Extract the (x, y) coordinate from the center of the cell holding the provided text.  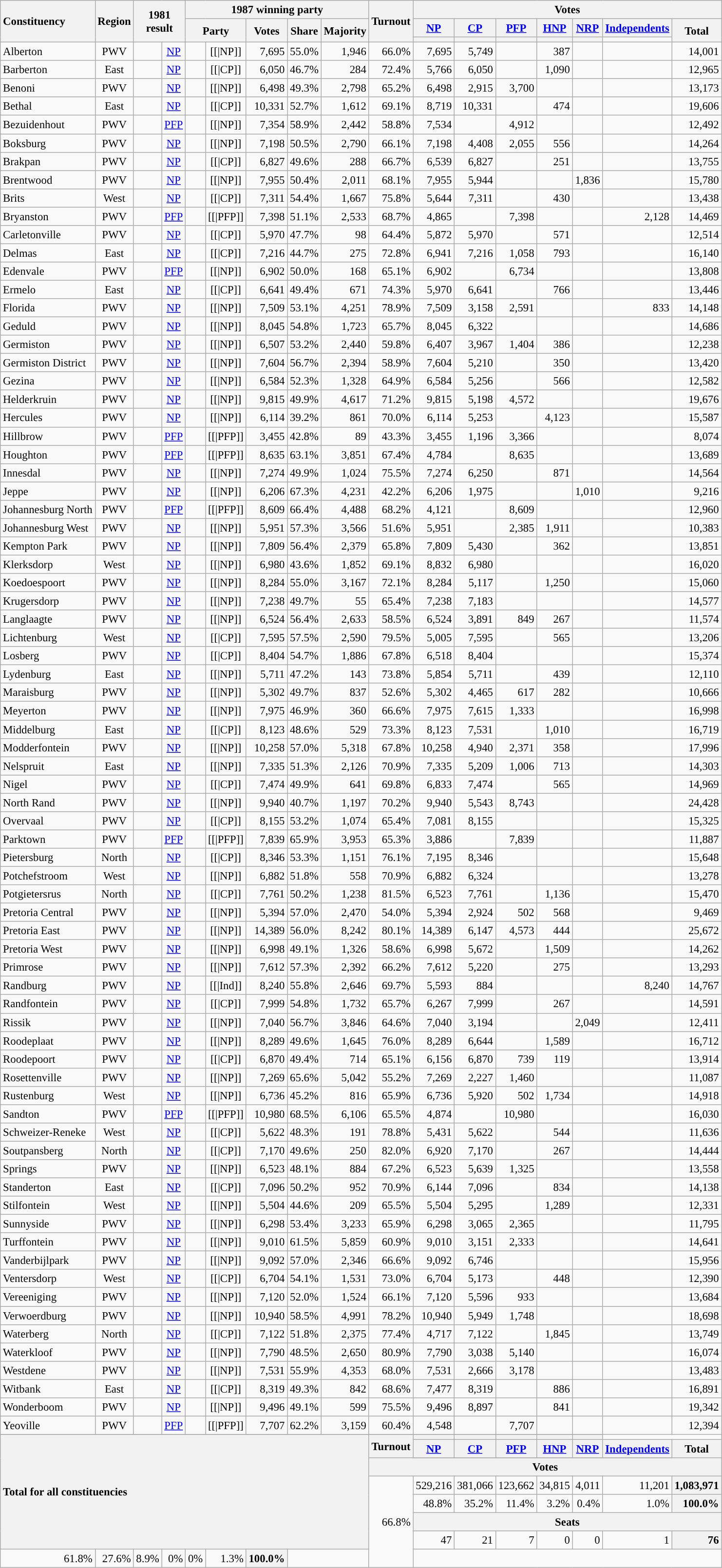
82.0% (391, 1150)
2,394 (345, 363)
1,136 (554, 894)
60.4% (391, 1425)
76.0% (391, 1041)
Region (114, 21)
79.5% (391, 638)
55.8% (304, 986)
952 (345, 1187)
16,030 (697, 1114)
Potchefstroom (48, 876)
3,366 (516, 436)
64.9% (391, 381)
360 (345, 711)
Primrose (48, 967)
2,011 (345, 180)
288 (345, 161)
Lichtenburg (48, 638)
529,216 (434, 1486)
Gezina (48, 381)
5,256 (475, 381)
Soutpansberg (48, 1150)
837 (345, 692)
Seats (567, 1522)
13,684 (697, 1297)
Share (304, 31)
Boksburg (48, 143)
77.4% (391, 1334)
5,173 (475, 1279)
47 (434, 1540)
Potgietersrus (48, 894)
250 (345, 1150)
2,385 (516, 528)
8,719 (434, 107)
15,587 (697, 418)
1,289 (554, 1205)
13,558 (697, 1169)
1,328 (345, 381)
16,719 (697, 729)
6,920 (434, 1150)
3,953 (345, 839)
3,178 (516, 1370)
15,325 (697, 821)
Witbank (48, 1389)
362 (554, 546)
51.1% (304, 216)
Yeoville (48, 1425)
11,887 (697, 839)
3,065 (475, 1224)
1,509 (554, 949)
Johannesburg West (48, 528)
386 (554, 344)
6,539 (434, 161)
14,264 (697, 143)
671 (345, 289)
5,117 (475, 583)
47.2% (304, 674)
Meyerton (48, 711)
68.2% (391, 510)
Brakpan (48, 161)
2,533 (345, 216)
13,755 (697, 161)
7,615 (475, 711)
15,780 (697, 180)
56.0% (304, 931)
2,365 (516, 1224)
7,354 (267, 125)
1,612 (345, 107)
13,914 (697, 1059)
209 (345, 1205)
6,734 (516, 271)
18,698 (697, 1316)
Sandton (48, 1114)
3,158 (475, 308)
5,253 (475, 418)
42.8% (304, 436)
12,110 (697, 674)
74.3% (391, 289)
72.4% (391, 70)
1,090 (554, 70)
282 (554, 692)
78.9% (391, 308)
13,689 (697, 455)
4,912 (516, 125)
Benoni (48, 88)
12,411 (697, 1022)
4,548 (434, 1425)
439 (554, 674)
4,991 (345, 1316)
12,492 (697, 125)
Wonderboom (48, 1407)
284 (345, 70)
474 (554, 107)
67.4% (391, 455)
Barberton (48, 70)
43.3% (391, 436)
42.2% (391, 491)
448 (554, 1279)
66.7% (391, 161)
1,238 (345, 894)
4,617 (345, 400)
5,859 (345, 1242)
4,874 (434, 1114)
Lydenburg (48, 674)
27.6% (114, 1559)
4,488 (345, 510)
571 (554, 235)
12,514 (697, 235)
Ventersdorp (48, 1279)
14,577 (697, 601)
15,374 (697, 656)
69.8% (391, 784)
Hercules (48, 418)
80.9% (391, 1352)
Edenvale (48, 271)
6,746 (475, 1261)
12,965 (697, 70)
48.6% (304, 729)
68.6% (391, 1389)
1,886 (345, 656)
13,278 (697, 876)
24,428 (697, 803)
14,767 (697, 986)
3,566 (345, 528)
7,477 (434, 1389)
Florida (48, 308)
12,390 (697, 1279)
Krugersdorp (48, 601)
11,574 (697, 619)
1,852 (345, 564)
5,430 (475, 546)
1,058 (516, 253)
13,808 (697, 271)
3,233 (345, 1224)
1,748 (516, 1316)
4,011 (588, 1486)
8,242 (345, 931)
Stilfontein (48, 1205)
3,159 (345, 1425)
Delmas (48, 253)
2,055 (516, 143)
55.9% (304, 1370)
65.3% (391, 839)
2,375 (345, 1334)
Parktown (48, 839)
13,420 (697, 363)
2,371 (516, 747)
73.3% (391, 729)
0.4% (588, 1504)
14,469 (697, 216)
2,798 (345, 88)
5,944 (475, 180)
Langlaagte (48, 619)
3,151 (475, 1242)
89 (345, 436)
3,194 (475, 1022)
Pretoria East (48, 931)
16,712 (697, 1041)
14,262 (697, 949)
387 (554, 52)
48.8% (434, 1504)
6,267 (434, 1004)
14,686 (697, 326)
Turffontein (48, 1242)
1,074 (345, 821)
1,732 (345, 1004)
80.1% (391, 931)
739 (516, 1059)
5,220 (475, 967)
9,216 (697, 491)
713 (554, 766)
617 (516, 692)
12,394 (697, 1425)
44.7% (304, 253)
Innesdal (48, 473)
13,206 (697, 638)
68.5% (304, 1114)
2,470 (345, 913)
842 (345, 1389)
1,024 (345, 473)
13,173 (697, 88)
46.7% (304, 70)
1,197 (345, 803)
66.4% (304, 510)
2,049 (588, 1022)
Pietersburg (48, 858)
Rustenburg (48, 1096)
6,507 (267, 344)
Springs (48, 1169)
52.0% (304, 1297)
Losberg (48, 656)
599 (345, 1407)
68.1% (391, 180)
5,749 (475, 52)
7,183 (475, 601)
8,832 (434, 564)
6,833 (434, 784)
9,469 (697, 913)
6,407 (434, 344)
Pretoria West (48, 949)
1,531 (345, 1279)
Kempton Park (48, 546)
11,087 (697, 1077)
73.8% (391, 674)
55.2% (391, 1077)
61.5% (304, 1242)
Roodepoort (48, 1059)
69.7% (391, 986)
4,572 (516, 400)
3,886 (434, 839)
12,238 (697, 344)
3.2% (554, 1504)
13,749 (697, 1334)
76.1% (391, 858)
53.4% (304, 1224)
14,564 (697, 473)
45.2% (304, 1096)
568 (554, 913)
Middelburg (48, 729)
66.0% (391, 52)
11,201 (637, 1486)
1,333 (516, 711)
Germiston (48, 344)
886 (554, 1389)
191 (345, 1132)
1981result (160, 21)
53.3% (304, 858)
14,138 (697, 1187)
5,005 (434, 638)
[[|Ind]] (226, 986)
1,524 (345, 1297)
65.6% (304, 1077)
2,346 (345, 1261)
Nigel (48, 784)
44.6% (304, 1205)
933 (516, 1297)
5,198 (475, 400)
Helderkruin (48, 400)
Johannesburg North (48, 510)
66.8% (391, 1522)
5,140 (516, 1352)
Hillbrow (48, 436)
1,946 (345, 52)
2,442 (345, 125)
430 (554, 198)
1,083,971 (697, 1486)
14,444 (697, 1150)
6,106 (345, 1114)
54.0% (391, 913)
1,250 (554, 583)
48.1% (304, 1169)
1 (637, 1540)
64.6% (391, 1022)
3,038 (475, 1352)
65.8% (391, 546)
2,128 (637, 216)
641 (345, 784)
67.3% (304, 491)
5,672 (475, 949)
4,251 (345, 308)
558 (345, 876)
4,940 (475, 747)
76 (697, 1540)
5,920 (475, 1096)
54.4% (304, 198)
19,676 (697, 400)
78.8% (391, 1132)
14,969 (697, 784)
2,379 (345, 546)
16,020 (697, 564)
70.0% (391, 418)
544 (554, 1132)
72.8% (391, 253)
34,815 (554, 1486)
350 (554, 363)
6,250 (475, 473)
16,140 (697, 253)
566 (554, 381)
39.2% (304, 418)
50.0% (304, 271)
10,383 (697, 528)
Bezuidenhout (48, 125)
16,891 (697, 1389)
6,518 (434, 656)
11.4% (516, 1504)
4,121 (434, 510)
11,636 (697, 1132)
1,326 (345, 949)
Standerton (48, 1187)
Bryanston (48, 216)
444 (554, 931)
48.3% (304, 1132)
58.6% (391, 949)
Vanderbijlpark (48, 1261)
2,790 (345, 143)
7,195 (434, 858)
Vereeniging (48, 1297)
13,446 (697, 289)
Germiston District (48, 363)
Majority (345, 31)
1,911 (554, 528)
16,998 (697, 711)
Party (216, 31)
766 (554, 289)
2,590 (345, 638)
13,438 (697, 198)
1,460 (516, 1077)
13,851 (697, 546)
1,975 (475, 491)
59.8% (391, 344)
55 (345, 601)
13,483 (697, 1370)
4,123 (554, 418)
4,465 (475, 692)
71.2% (391, 400)
861 (345, 418)
3,967 (475, 344)
48.5% (304, 1352)
5,318 (345, 747)
6,156 (434, 1059)
4,784 (434, 455)
1,006 (516, 766)
Modderfontein (48, 747)
1,589 (554, 1041)
North Rand (48, 803)
4,408 (475, 143)
2,126 (345, 766)
3,167 (345, 583)
15,648 (697, 858)
4,353 (345, 1370)
57.5% (304, 638)
793 (554, 253)
52.7% (304, 107)
Westdene (48, 1370)
16,074 (697, 1352)
168 (345, 271)
Sunnyside (48, 1224)
98 (345, 235)
251 (554, 161)
8,743 (516, 803)
8,897 (475, 1407)
816 (345, 1096)
8.9% (148, 1559)
53.1% (304, 308)
60.9% (391, 1242)
4,717 (434, 1334)
72.1% (391, 583)
46.9% (304, 711)
1.0% (637, 1504)
35.2% (475, 1504)
358 (554, 747)
2,333 (516, 1242)
Carletonville (48, 235)
Roodeplaat (48, 1041)
64.4% (391, 235)
68.0% (391, 1370)
1,404 (516, 344)
6,144 (434, 1187)
2,915 (475, 88)
5,949 (475, 1316)
52.3% (304, 381)
2,650 (345, 1352)
14,148 (697, 308)
Maraisburg (48, 692)
1,667 (345, 198)
40.7% (304, 803)
5,210 (475, 363)
1,845 (554, 1334)
61.8% (48, 1559)
11,795 (697, 1224)
5,872 (434, 235)
Waterkloof (48, 1352)
833 (637, 308)
Brits (48, 198)
714 (345, 1059)
2,646 (345, 986)
70.2% (391, 803)
7 (516, 1540)
Koedoespoort (48, 583)
6,644 (475, 1041)
4,573 (516, 931)
15,060 (697, 583)
1,723 (345, 326)
12,331 (697, 1205)
66.2% (391, 967)
67.2% (391, 1169)
556 (554, 143)
5,644 (434, 198)
78.2% (391, 1316)
15,956 (697, 1261)
3,846 (345, 1022)
1,196 (475, 436)
Total for all constituencies (185, 1492)
6,322 (475, 326)
Schweizer-Reneke (48, 1132)
2,440 (345, 344)
Klerksdorp (48, 564)
1,151 (345, 858)
3,851 (345, 455)
Jeppe (48, 491)
Geduld (48, 326)
54.1% (304, 1279)
52.6% (391, 692)
Randfontein (48, 1004)
Bethal (48, 107)
19,606 (697, 107)
1,645 (345, 1041)
Rissik (48, 1022)
7,534 (434, 125)
14,641 (697, 1242)
10,666 (697, 692)
4,231 (345, 491)
834 (554, 1187)
2,924 (475, 913)
1.3% (226, 1559)
5,596 (475, 1297)
5,766 (434, 70)
2,591 (516, 308)
12,582 (697, 381)
58.8% (391, 125)
43.6% (304, 564)
21 (475, 1540)
17,996 (697, 747)
1,836 (588, 180)
12,960 (697, 510)
13,293 (697, 967)
871 (554, 473)
Rosettenville (48, 1077)
8,074 (697, 436)
5,639 (475, 1169)
Ermelo (48, 289)
143 (345, 674)
81.5% (391, 894)
123,662 (516, 1486)
Constituency (48, 21)
Waterberg (48, 1334)
5,209 (475, 766)
5,431 (434, 1132)
Verwoerdburg (48, 1316)
5,543 (475, 803)
Alberton (48, 52)
Brentwood (48, 180)
3,891 (475, 619)
3,700 (516, 88)
2,392 (345, 967)
2,666 (475, 1370)
Overvaal (48, 821)
6,324 (475, 876)
54.7% (304, 656)
75.8% (391, 198)
849 (516, 619)
50.4% (304, 180)
529 (345, 729)
62.2% (304, 1425)
1,734 (554, 1096)
Pretoria Central (48, 913)
1987 winning party (277, 10)
7,081 (434, 821)
73.0% (391, 1279)
68.7% (391, 216)
841 (554, 1407)
63.1% (304, 455)
14,303 (697, 766)
14,001 (697, 52)
2,633 (345, 619)
5,295 (475, 1205)
Nelspruit (48, 766)
47.7% (304, 235)
14,591 (697, 1004)
5,854 (434, 674)
5,593 (434, 986)
6,147 (475, 931)
119 (554, 1059)
51.6% (391, 528)
15,470 (697, 894)
Houghton (48, 455)
381,066 (475, 1486)
4,865 (434, 216)
19,342 (697, 1407)
Randburg (48, 986)
1,325 (516, 1169)
25,672 (697, 931)
2,227 (475, 1077)
5,042 (345, 1077)
14,918 (697, 1096)
65.2% (391, 88)
50.5% (304, 143)
51.3% (304, 766)
6,941 (434, 253)
